Provide the (x, y) coordinate of the cell's center where the given text is located.  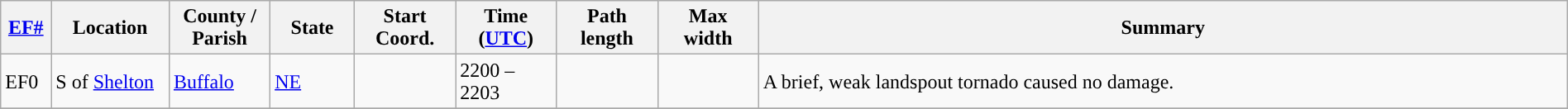
Location (111, 28)
EF0 (26, 81)
State (313, 28)
Start Coord. (404, 28)
County / Parish (219, 28)
Time (UTC) (506, 28)
Max width (708, 28)
Buffalo (219, 81)
A brief, weak landspout tornado caused no damage. (1163, 81)
S of Shelton (111, 81)
Path length (607, 28)
EF# (26, 28)
Summary (1163, 28)
NE (313, 81)
2200 – 2203 (506, 81)
